Extract the (x, y) coordinate from the center of the cell holding the provided text.  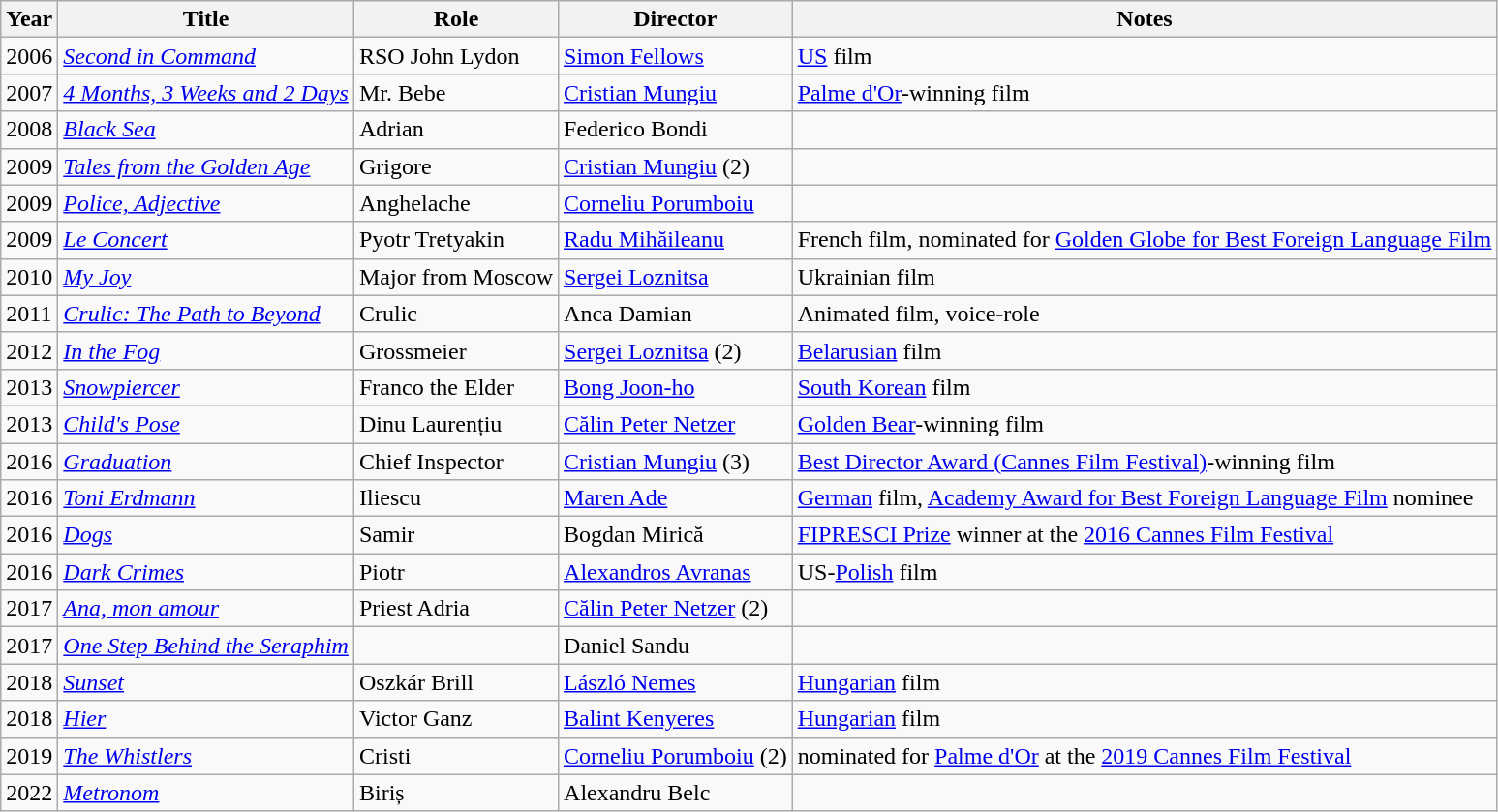
Cristian Mungiu (2) (676, 166)
Corneliu Porumboiu (2) (676, 756)
Corneliu Porumboiu (676, 203)
Franco the Elder (455, 387)
Major from Moscow (455, 277)
Black Sea (206, 130)
Federico Bondi (676, 130)
Călin Peter Netzer (2) (676, 609)
RSO John Lydon (455, 56)
Tales from the Golden Age (206, 166)
Title (206, 19)
2007 (29, 93)
Dark Crimes (206, 572)
One Step Behind the Seraphim (206, 646)
4 Months, 3 Weeks and 2 Days (206, 93)
Victor Ganz (455, 719)
Piotr (455, 572)
2008 (29, 130)
US film (1145, 56)
Biriș (455, 793)
2019 (29, 756)
Cristian Mungiu (3) (676, 462)
2011 (29, 314)
Golden Bear-winning film (1145, 424)
2006 (29, 56)
Role (455, 19)
Crulic (455, 314)
Bogdan Mirică (676, 535)
Hier (206, 719)
Priest Adria (455, 609)
Călin Peter Netzer (676, 424)
nominated for Palme d'Or at the 2019 Cannes Film Festival (1145, 756)
Graduation (206, 462)
Radu Mihăileanu (676, 240)
Sunset (206, 682)
Year (29, 19)
Belarusian film (1145, 350)
The Whistlers (206, 756)
Simon Fellows (676, 56)
Ukrainian film (1145, 277)
Alexandru Belc (676, 793)
Pyotr Tretyakin (455, 240)
Animated film, voice-role (1145, 314)
In the Fog (206, 350)
Grigore (455, 166)
Notes (1145, 19)
Best Director Award (Cannes Film Festival)-winning film (1145, 462)
Dogs (206, 535)
Child's Pose (206, 424)
US-Polish film (1145, 572)
Alexandros Avranas (676, 572)
Ana, mon amour (206, 609)
2012 (29, 350)
Anghelache (455, 203)
Second in Command (206, 56)
French film, nominated for Golden Globe for Best Foreign Language Film (1145, 240)
Adrian (455, 130)
Iliescu (455, 498)
Dinu Laurențiu (455, 424)
South Korean film (1145, 387)
My Joy (206, 277)
Balint Kenyeres (676, 719)
Director (676, 19)
Daniel Sandu (676, 646)
Crulic: The Path to Beyond (206, 314)
Oszkár Brill (455, 682)
Metronom (206, 793)
Cristian Mungiu (676, 93)
Chief Inspector (455, 462)
Snowpiercer (206, 387)
Sergei Loznitsa (2) (676, 350)
Samir (455, 535)
Grossmeier (455, 350)
German film, Academy Award for Best Foreign Language Film nominee (1145, 498)
FIPRESCI Prize winner at the 2016 Cannes Film Festival (1145, 535)
Mr. Bebe (455, 93)
Sergei Loznitsa (676, 277)
Le Concert (206, 240)
2010 (29, 277)
Palme d'Or-winning film (1145, 93)
Bong Joon-ho (676, 387)
Police, Adjective (206, 203)
Maren Ade (676, 498)
Toni Erdmann (206, 498)
Anca Damian (676, 314)
László Nemes (676, 682)
2022 (29, 793)
Cristi (455, 756)
